Determine the (x, y) coordinate at the center of the cell enclosing the given text.  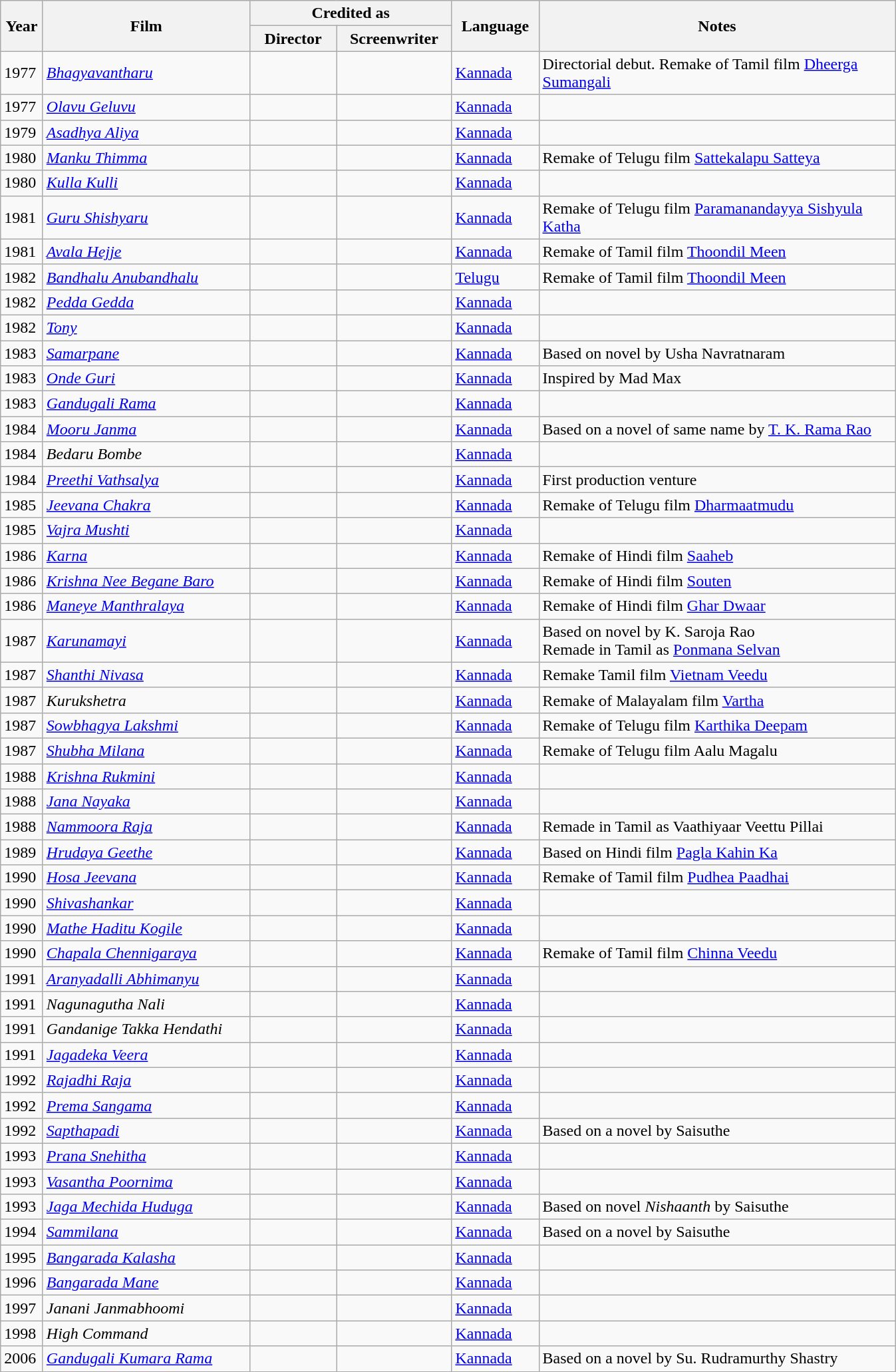
Inspired by Mad Max (717, 379)
1989 (22, 852)
Bedaru Bombe (146, 454)
Sammilana (146, 1232)
Karunamayi (146, 640)
Preethi Vathsalya (146, 480)
Based on novel Nishaanth by Saisuthe (717, 1207)
Gandanige Takka Hendathi (146, 1029)
Gandugali Kumara Rama (146, 1359)
Remake of Hindi film Ghar Dwaar (717, 606)
Credited as (351, 13)
Prana Snehitha (146, 1156)
Screenwriter (394, 39)
Jana Nayaka (146, 802)
Directorial debut. Remake of Tamil film Dheerga Sumangali (717, 73)
Notes (717, 26)
Bhagyavantharu (146, 73)
Director (293, 39)
Mooru Janma (146, 429)
1997 (22, 1308)
Mathe Haditu Kogile (146, 928)
Based on a novel by Su. Rudramurthy Shastry (717, 1359)
Remake of Tamil film Chinna Veedu (717, 953)
First production venture (717, 480)
Kulla Kulli (146, 183)
Hosa Jeevana (146, 878)
Hrudaya Geethe (146, 852)
Based on novel by K. Saroja Rao Remade in Tamil as Ponmana Selvan (717, 640)
Shivashankar (146, 903)
Remade in Tamil as Vaathiyaar Veettu Pillai (717, 827)
Remake of Hindi film Souten (717, 581)
Bangarada Kalasha (146, 1258)
Nagunagutha Nali (146, 1004)
1994 (22, 1232)
Remake of Telugu film Dharmaatmudu (717, 505)
Remake of Hindi film Saaheb (717, 556)
Sowbhagya Lakshmi (146, 725)
Jeevana Chakra (146, 505)
Krishna Nee Begane Baro (146, 581)
Remake of Telugu film Sattekalapu Satteya (717, 158)
Remake of Telugu film Aalu Magalu (717, 751)
Manku Thimma (146, 158)
Jagadeka Veera (146, 1055)
Olavu Geluvu (146, 107)
Shanthi Nivasa (146, 675)
Krishna Rukmini (146, 776)
Based on a novel of same name by T. K. Rama Rao (717, 429)
Guru Shishyaru (146, 217)
Language (495, 26)
Chapala Chennigaraya (146, 953)
Nammoora Raja (146, 827)
High Command (146, 1333)
Karna (146, 556)
Aranyadalli Abhimanyu (146, 979)
Vajra Mushti (146, 530)
Remake Tamil film Vietnam Veedu (717, 675)
Bangarada Mane (146, 1283)
Year (22, 26)
Onde Guri (146, 379)
Tony (146, 327)
1998 (22, 1333)
Asadhya Aliya (146, 132)
Remake of Telugu film Karthika Deepam (717, 725)
2006 (22, 1359)
1996 (22, 1283)
Gandugali Rama (146, 404)
Film (146, 26)
Telugu (495, 277)
Samarpane (146, 353)
Avala Hejje (146, 252)
Maneye Manthralaya (146, 606)
Based on novel by Usha Navratnaram (717, 353)
Jaga Mechida Huduga (146, 1207)
Pedda Gedda (146, 302)
Based on Hindi film Pagla Kahin Ka (717, 852)
1979 (22, 132)
Remake of Telugu film Paramanandayya Sishyula Katha (717, 217)
Prema Sangama (146, 1105)
Kurukshetra (146, 700)
Janani Janmabhoomi (146, 1308)
Vasantha Poornima (146, 1181)
Remake of Malayalam film Vartha (717, 700)
Bandhalu Anubandhalu (146, 277)
Rajadhi Raja (146, 1080)
Shubha Milana (146, 751)
1995 (22, 1258)
Remake of Tamil film Pudhea Paadhai (717, 878)
Sapthapadi (146, 1130)
